Capture the cell that displays the provided text and extract its [x, y] central coordinate. 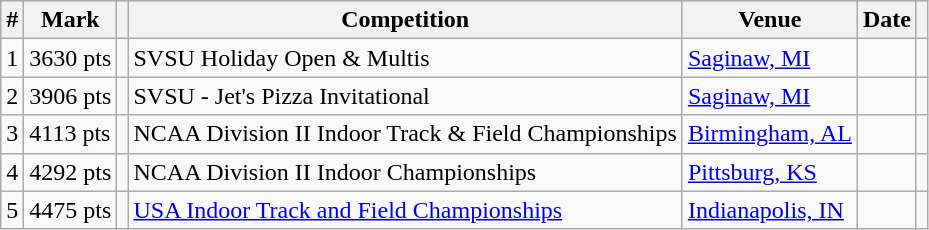
1 [12, 58]
USA Indoor Track and Field Championships [405, 210]
4 [12, 172]
3906 pts [70, 96]
3 [12, 134]
SVSU Holiday Open & Multis [405, 58]
Pittsburg, KS [770, 172]
Mark [70, 20]
Venue [770, 20]
NCAA Division II Indoor Championships [405, 172]
4113 pts [70, 134]
NCAA Division II Indoor Track & Field Championships [405, 134]
Competition [405, 20]
3630 pts [70, 58]
2 [12, 96]
Indianapolis, IN [770, 210]
Date [886, 20]
5 [12, 210]
Birmingham, AL [770, 134]
4292 pts [70, 172]
SVSU - Jet's Pizza Invitational [405, 96]
4475 pts [70, 210]
# [12, 20]
